Scan for the cell matching the given text and deliver its [X, Y] coordinate at center. 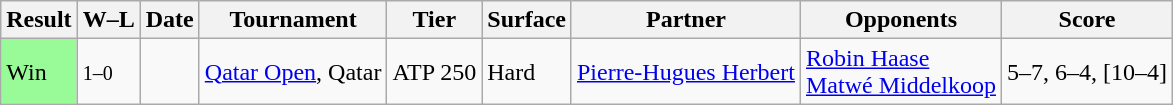
W–L [108, 20]
Tier [434, 20]
Partner [686, 20]
5–7, 6–4, [10–4] [1088, 72]
Hard [527, 72]
Date [170, 20]
Result [39, 20]
Win [39, 72]
Qatar Open, Qatar [293, 72]
ATP 250 [434, 72]
Robin Haase Matwé Middelkoop [900, 72]
Surface [527, 20]
Tournament [293, 20]
1–0 [108, 72]
Opponents [900, 20]
Score [1088, 20]
Pierre-Hugues Herbert [686, 72]
